Extract the (X, Y) coordinate from the center of the cell holding the provided text.  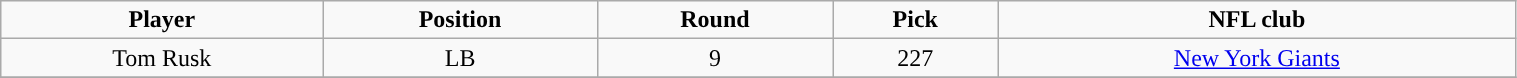
Pick (916, 20)
Round (714, 20)
227 (916, 58)
NFL club (1257, 20)
Tom Rusk (162, 58)
LB (460, 58)
Player (162, 20)
New York Giants (1257, 58)
9 (714, 58)
Position (460, 20)
